From the cell containing the given text, extract its center point as (x, y) coordinate. 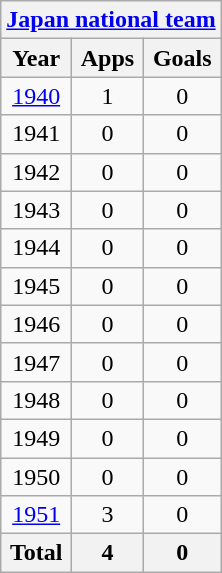
1942 (36, 172)
1946 (36, 324)
Apps (108, 58)
1947 (36, 362)
1940 (36, 96)
1948 (36, 400)
1945 (36, 286)
1 (108, 96)
1950 (36, 477)
1943 (36, 210)
Total (36, 553)
1949 (36, 438)
1941 (36, 134)
4 (108, 553)
Year (36, 58)
3 (108, 515)
Goals (182, 58)
1944 (36, 248)
1951 (36, 515)
Japan national team (111, 20)
